Find where the given text appears and provide that cell's center as (X, Y) coordinate. 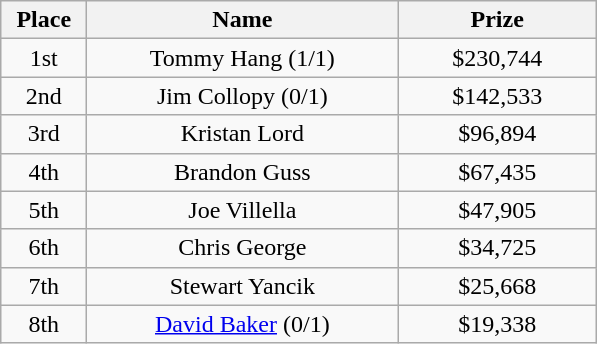
3rd (44, 134)
2nd (44, 96)
$96,894 (498, 134)
5th (44, 210)
Name (242, 20)
7th (44, 286)
Jim Collopy (0/1) (242, 96)
Place (44, 20)
Joe Villella (242, 210)
David Baker (0/1) (242, 324)
8th (44, 324)
$34,725 (498, 248)
$67,435 (498, 172)
Stewart Yancik (242, 286)
Chris George (242, 248)
$25,668 (498, 286)
$19,338 (498, 324)
Tommy Hang (1/1) (242, 58)
$47,905 (498, 210)
Brandon Guss (242, 172)
Kristan Lord (242, 134)
6th (44, 248)
1st (44, 58)
4th (44, 172)
$142,533 (498, 96)
$230,744 (498, 58)
Prize (498, 20)
